Return the [X, Y] coordinate for the center point of the cell that contains the specified text.  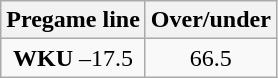
WKU –17.5 [74, 58]
Pregame line [74, 20]
Over/under [210, 20]
66.5 [210, 58]
